Provide the (x, y) coordinate of the cell's center where the given text is located.  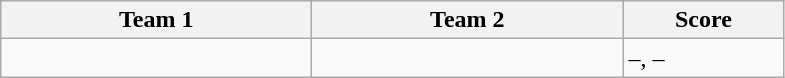
Team 1 (156, 20)
–, – (704, 58)
Team 2 (468, 20)
Score (704, 20)
